Find where the given text appears and provide that cell's center as (X, Y) coordinate. 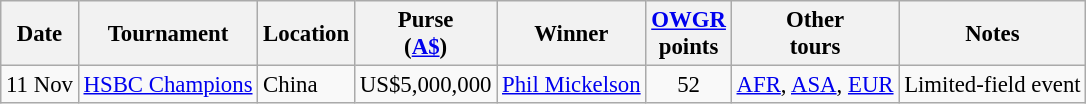
AFR, ASA, EUR (815, 85)
China (306, 85)
Limited-field event (992, 85)
Date (40, 34)
HSBC Champions (168, 85)
US$5,000,000 (425, 85)
11 Nov (40, 85)
Tournament (168, 34)
52 (688, 85)
Phil Mickelson (572, 85)
Location (306, 34)
Winner (572, 34)
OWGRpoints (688, 34)
Notes (992, 34)
Othertours (815, 34)
Purse(A$) (425, 34)
